Search for the cell housing the specified text and yield its (x, y) center coordinate. 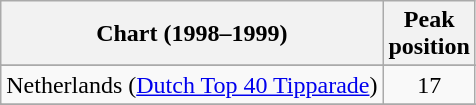
17 (429, 85)
Chart (1998–1999) (192, 34)
Netherlands (Dutch Top 40 Tipparade) (192, 85)
Peakposition (429, 34)
